Capture the cell that displays the provided text and extract its [X, Y] central coordinate. 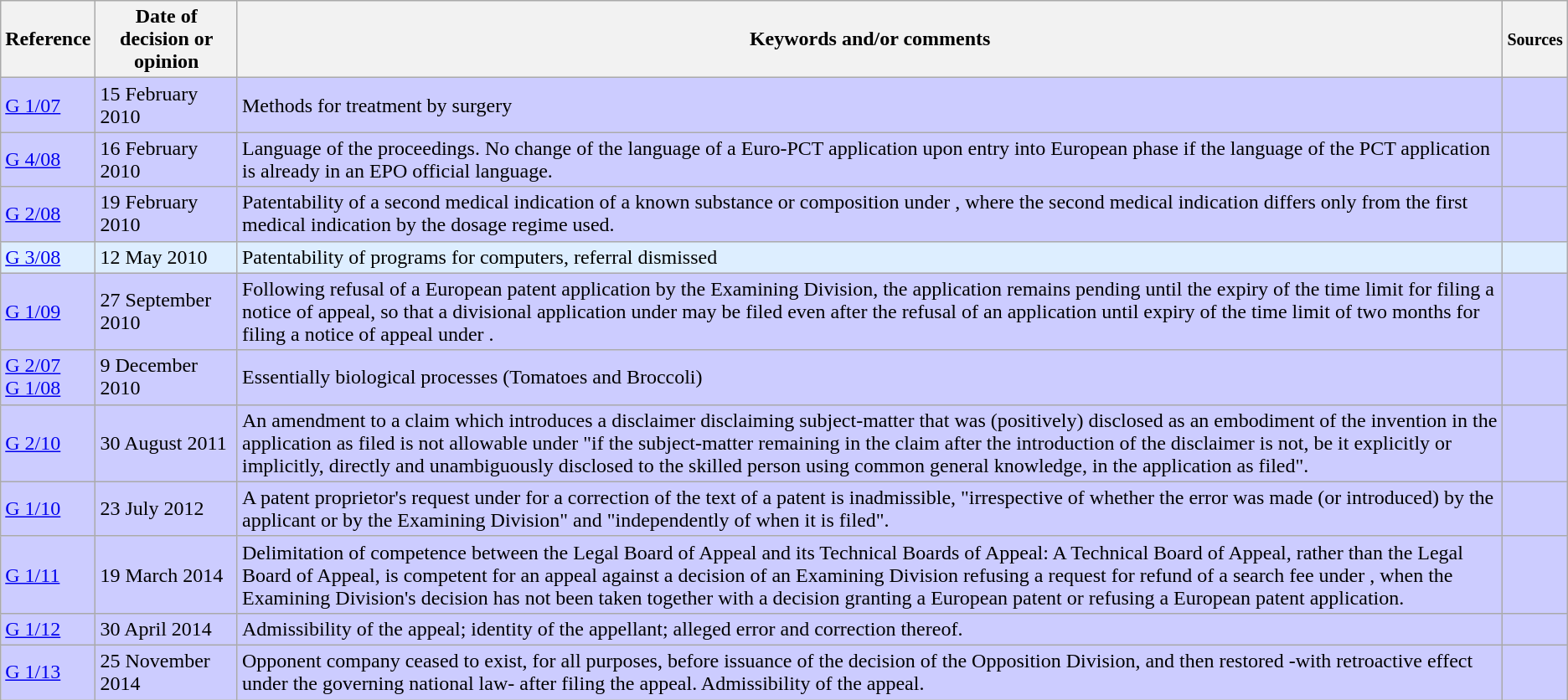
Date of decision or opinion [167, 39]
G 1/13 [49, 672]
G 1/07 [49, 106]
G 2/10 [49, 443]
Essentially biological processes (Tomatoes and Broccoli) [869, 377]
Reference [49, 39]
G 1/12 [49, 629]
30 April 2014 [167, 629]
G 4/08 [49, 159]
30 August 2011 [167, 443]
G 1/09 [49, 311]
19 March 2014 [167, 574]
G 1/11 [49, 574]
25 November 2014 [167, 672]
16 February 2010 [167, 159]
G 3/08 [49, 257]
Admissibility of the appeal; identity of the appellant; alleged error and correction thereof. [869, 629]
Keywords and/or comments [869, 39]
Patentability of programs for computers, referral dismissed [869, 257]
15 February 2010 [167, 106]
G 1/10 [49, 509]
23 July 2012 [167, 509]
9 December 2010 [167, 377]
27 September 2010 [167, 311]
G 2/07G 1/08 [49, 377]
12 May 2010 [167, 257]
19 February 2010 [167, 214]
Sources [1534, 39]
G 2/08 [49, 214]
Methods for treatment by surgery [869, 106]
